Detect which cell encompasses the target text, then output its (X, Y) center coordinate. 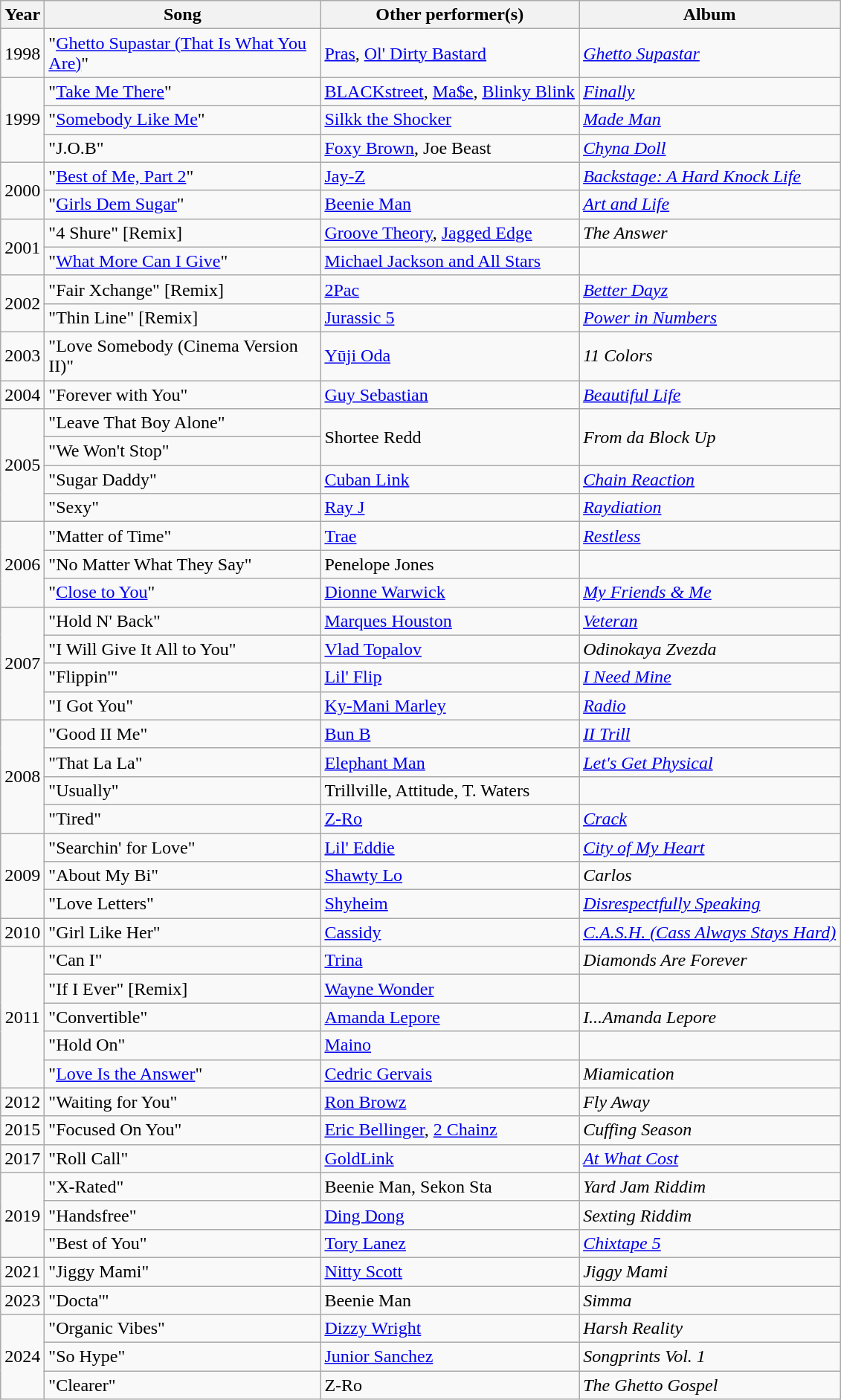
"We Won't Stop" (183, 451)
"Handsfree" (183, 1215)
Amanda Lepore (450, 1017)
Fly Away (709, 1102)
Cuban Link (450, 480)
2024 (22, 1357)
Penelope Jones (450, 564)
"Fair Xchange" [Remix] (183, 289)
Yūji Oda (450, 355)
"So Hype" (183, 1357)
Backstage: A Hard Knock Life (709, 176)
Chain Reaction (709, 480)
"If I Ever" [Remix] (183, 989)
2015 (22, 1130)
Marques Houston (450, 621)
Ron Browz (450, 1102)
"Leave That Boy Alone" (183, 423)
"Take Me There" (183, 91)
Song (183, 15)
"Usually" (183, 790)
II Trill (709, 734)
The Answer (709, 233)
Raydiation (709, 508)
"Thin Line" [Remix] (183, 317)
Odinokaya Zvezda (709, 649)
"Matter of Time" (183, 536)
Ray J (450, 508)
Wayne Wonder (450, 989)
1998 (22, 54)
2010 (22, 932)
Lil' Flip (450, 677)
Jay-Z (450, 176)
"Hold On" (183, 1045)
11 Colors (709, 355)
2Pac (450, 289)
"What More Can I Give" (183, 261)
Trillville, Attitude, T. Waters (450, 790)
Ding Dong (450, 1215)
"Forever with You" (183, 395)
Cuffing Season (709, 1130)
"Best of Me, Part 2" (183, 176)
Carlos (709, 876)
Beenie Man, Sekon Sta (450, 1187)
Dionne Warwick (450, 593)
GoldLink (450, 1158)
"Waiting for You" (183, 1102)
Nitty Scott (450, 1271)
"Clearer" (183, 1385)
Restless (709, 536)
City of My Heart (709, 847)
2023 (22, 1300)
Guy Sebastian (450, 395)
2012 (22, 1102)
Harsh Reality (709, 1329)
2002 (22, 303)
Elephant Man (450, 762)
"Good II Me" (183, 734)
Lil' Eddie (450, 847)
"Sugar Daddy" (183, 480)
"Searchin' for Love" (183, 847)
Vlad Topalov (450, 649)
"That La La" (183, 762)
Veteran (709, 621)
2021 (22, 1271)
"Docta'" (183, 1300)
2011 (22, 1017)
Ky-Mani Marley (450, 706)
Art and Life (709, 204)
Disrespectfully Speaking (709, 904)
C.A.S.H. (Cass Always Stays Hard) (709, 932)
"Tired" (183, 819)
Simma (709, 1300)
Eric Bellinger, 2 Chainz (450, 1130)
1999 (22, 120)
Groove Theory, Jagged Edge (450, 233)
2005 (22, 465)
Miamication (709, 1074)
"I Got You" (183, 706)
2006 (22, 564)
2000 (22, 190)
Silkk the Shocker (450, 120)
2007 (22, 663)
Jiggy Mami (709, 1271)
Cassidy (450, 932)
Songprints Vol. 1 (709, 1357)
2017 (22, 1158)
Foxy Brown, Joe Beast (450, 148)
Radio (709, 706)
2009 (22, 875)
2008 (22, 776)
"X-Rated" (183, 1187)
Finally (709, 91)
"Love Somebody (Cinema Version II)" (183, 355)
2003 (22, 355)
"4 Shure" [Remix] (183, 233)
Trae (450, 536)
"Best of You" (183, 1243)
Other performer(s) (450, 15)
"Can I" (183, 961)
Trina (450, 961)
"J.O.B" (183, 148)
Junior Sanchez (450, 1357)
"No Matter What They Say" (183, 564)
Year (22, 15)
"Girl Like Her" (183, 932)
Shyheim (450, 904)
My Friends & Me (709, 593)
Made Man (709, 120)
"Organic Vibes" (183, 1329)
BLACKstreet, Ma$e, Blinky Blink (450, 91)
Tory Lanez (450, 1243)
Ghetto Supastar (709, 54)
Crack (709, 819)
From da Block Up (709, 437)
The Ghetto Gospel (709, 1385)
Shortee Redd (450, 437)
Chyna Doll (709, 148)
"Flippin'" (183, 677)
"I Will Give It All to You" (183, 649)
"Love Is the Answer" (183, 1074)
Yard Jam Riddim (709, 1187)
Shawty Lo (450, 876)
2001 (22, 247)
"Convertible" (183, 1017)
Michael Jackson and All Stars (450, 261)
Beautiful Life (709, 395)
"About My Bi" (183, 876)
Maino (450, 1045)
Pras, Ol' Dirty Bastard (450, 54)
Better Dayz (709, 289)
"Sexy" (183, 508)
"Focused On You" (183, 1130)
"Girls Dem Sugar" (183, 204)
Bun B (450, 734)
Chixtape 5 (709, 1243)
I...Amanda Lepore (709, 1017)
Album (709, 15)
"Somebody Like Me" (183, 120)
"Jiggy Mami" (183, 1271)
"Hold N' Back" (183, 621)
"Love Letters" (183, 904)
Power in Numbers (709, 317)
Cedric Gervais (450, 1074)
Jurassic 5 (450, 317)
2019 (22, 1215)
Dizzy Wright (450, 1329)
I Need Mine (709, 677)
Diamonds Are Forever (709, 961)
Sexting Riddim (709, 1215)
At What Cost (709, 1158)
"Close to You" (183, 593)
"Roll Call" (183, 1158)
Let's Get Physical (709, 762)
"Ghetto Supastar (That Is What You Are)" (183, 54)
2004 (22, 395)
